For the text-containing cell, return its midpoint in [x, y] coordinate format. 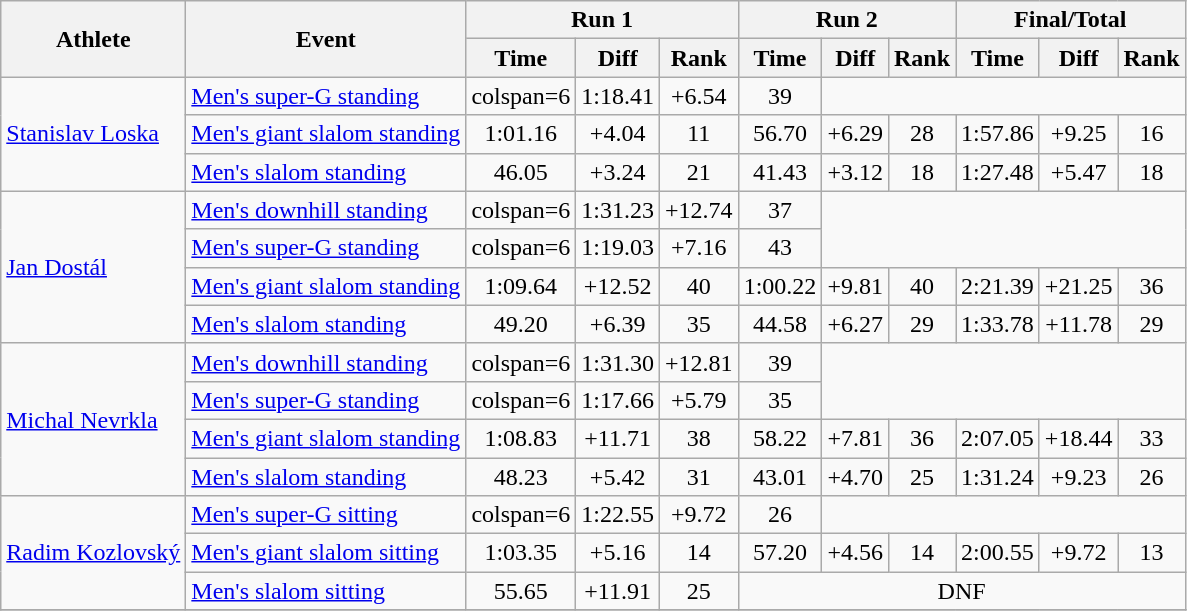
+4.56 [856, 553]
Final/Total [1070, 20]
Michal Nevrkla [94, 419]
2:21.39 [998, 286]
28 [922, 134]
1:57.86 [998, 134]
+3.12 [856, 172]
21 [700, 172]
1:22.55 [618, 515]
Men's super-G sitting [326, 515]
43.01 [780, 477]
+5.16 [618, 553]
16 [1152, 134]
43 [780, 248]
1:08.83 [521, 438]
1:01.16 [521, 134]
+6.39 [618, 324]
Run 2 [846, 20]
1:33.78 [998, 324]
1:19.03 [618, 248]
Men's giant slalom sitting [326, 553]
2:07.05 [998, 438]
+11.78 [1078, 324]
+9.25 [1078, 134]
DNF [962, 591]
1:27.48 [998, 172]
+7.81 [856, 438]
44.58 [780, 324]
+6.54 [700, 96]
57.20 [780, 553]
+7.16 [700, 248]
+5.47 [1078, 172]
Athlete [94, 39]
49.20 [521, 324]
41.43 [780, 172]
1:18.41 [618, 96]
37 [780, 210]
+18.44 [1078, 438]
Jan Dostál [94, 267]
56.70 [780, 134]
1:31.24 [998, 477]
+5.79 [700, 400]
+12.81 [700, 362]
55.65 [521, 591]
+9.23 [1078, 477]
1:31.23 [618, 210]
+6.29 [856, 134]
Stanislav Loska [94, 134]
Men's slalom sitting [326, 591]
+21.25 [1078, 286]
11 [700, 134]
+12.52 [618, 286]
2:00.55 [998, 553]
Radim Kozlovský [94, 553]
1:31.30 [618, 362]
+6.27 [856, 324]
58.22 [780, 438]
48.23 [521, 477]
+5.42 [618, 477]
Event [326, 39]
38 [700, 438]
+11.91 [618, 591]
1:09.64 [521, 286]
+4.04 [618, 134]
+3.24 [618, 172]
+11.71 [618, 438]
1:17.66 [618, 400]
13 [1152, 553]
Run 1 [602, 20]
1:03.35 [521, 553]
+4.70 [856, 477]
+12.74 [700, 210]
33 [1152, 438]
46.05 [521, 172]
31 [700, 477]
1:00.22 [780, 286]
+9.81 [856, 286]
